Capture the cell that displays the provided text and extract its [X, Y] central coordinate. 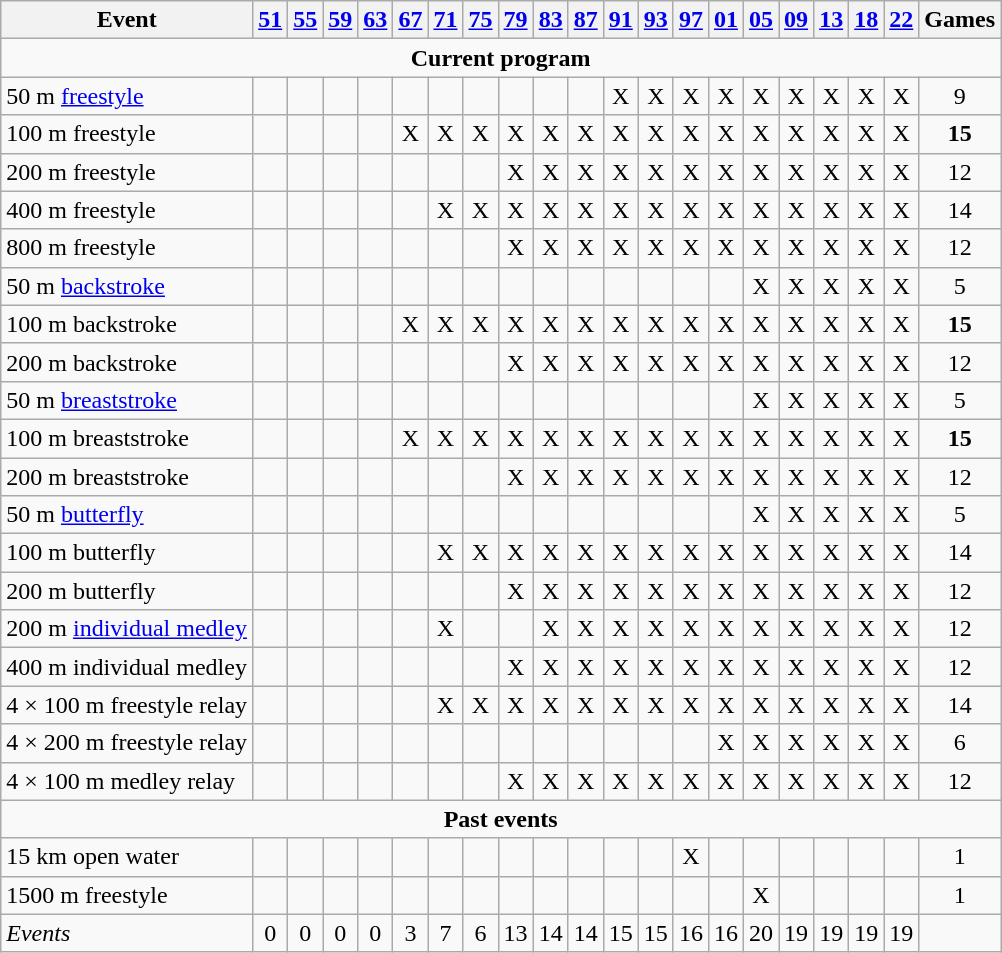
18 [866, 20]
05 [760, 20]
200 m backstroke [127, 362]
Current program [501, 58]
09 [796, 20]
100 m backstroke [127, 324]
50 m backstroke [127, 286]
Games [960, 20]
Events [127, 933]
4 × 100 m medley relay [127, 781]
400 m freestyle [127, 210]
4 × 200 m freestyle relay [127, 743]
100 m freestyle [127, 134]
91 [620, 20]
79 [516, 20]
400 m individual medley [127, 667]
67 [410, 20]
100 m butterfly [127, 553]
01 [726, 20]
51 [270, 20]
55 [306, 20]
87 [586, 20]
4 × 100 m freestyle relay [127, 705]
15 km open water [127, 857]
9 [960, 96]
Event [127, 20]
93 [656, 20]
Past events [501, 819]
50 m butterfly [127, 515]
97 [690, 20]
200 m freestyle [127, 172]
63 [376, 20]
20 [760, 933]
71 [446, 20]
200 m individual medley [127, 629]
83 [550, 20]
200 m butterfly [127, 591]
100 m breaststroke [127, 438]
59 [340, 20]
75 [480, 20]
3 [410, 933]
800 m freestyle [127, 248]
7 [446, 933]
1500 m freestyle [127, 895]
200 m breaststroke [127, 477]
50 m breaststroke [127, 400]
50 m freestyle [127, 96]
22 [902, 20]
